Return (X, Y) of the center of cell containing provided text 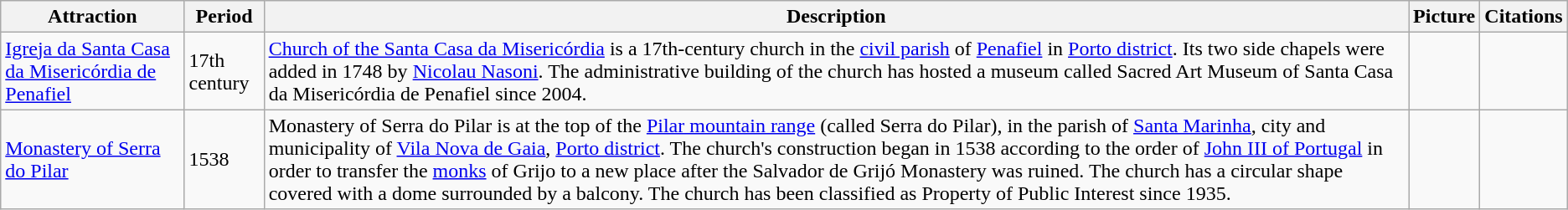
Picture (1444, 17)
Igreja da Santa Casa da Misericórdia de Penafiel (92, 71)
Description (836, 17)
17th century (224, 71)
Period (224, 17)
Citations (1524, 17)
1538 (224, 159)
Attraction (92, 17)
Monastery of Serra do Pilar (92, 159)
